From the cell containing the given text, extract its center point as (x, y) coordinate. 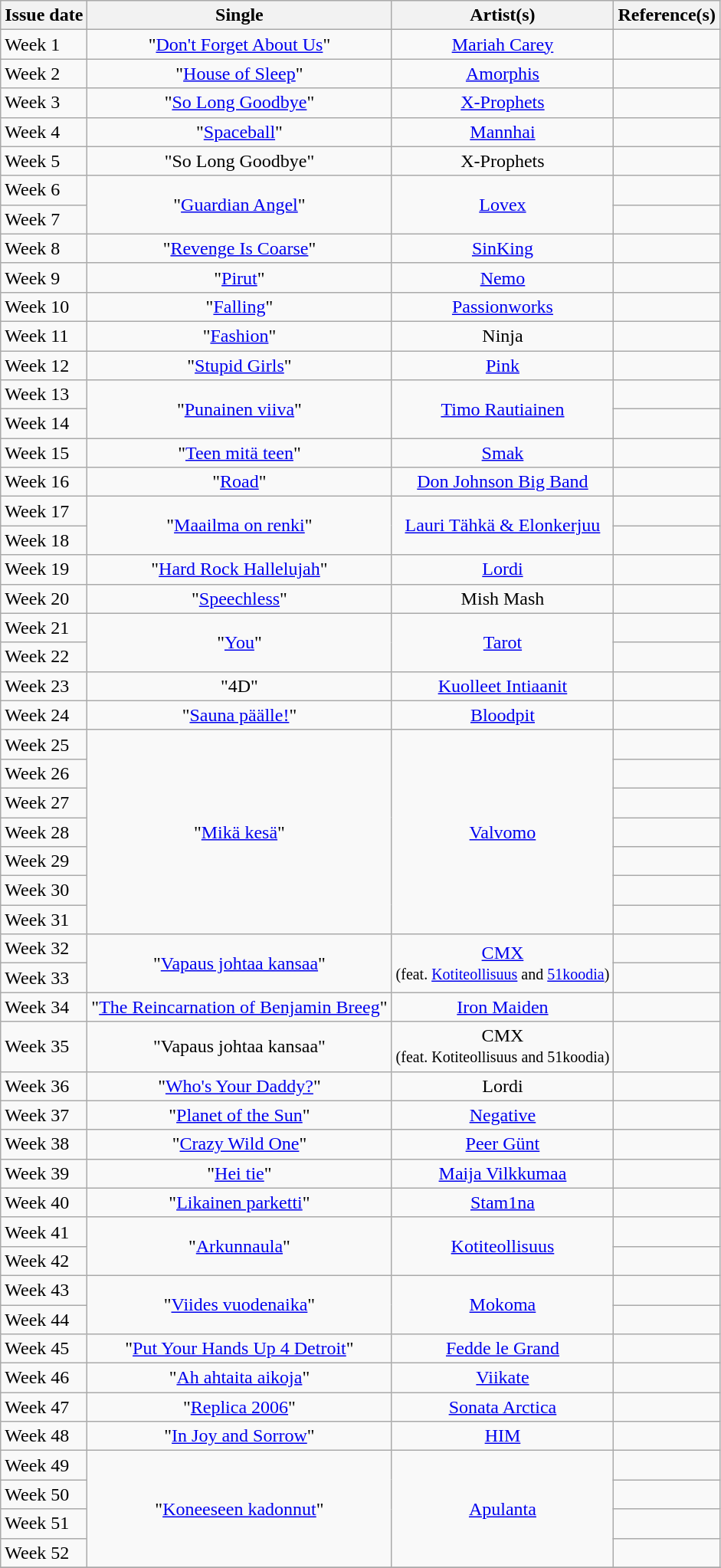
Bloodpit (503, 715)
Week 50 (44, 1494)
"Mikä kesä" (239, 832)
Week 37 (44, 1115)
Lovex (503, 205)
Iron Maiden (503, 1007)
Week 14 (44, 424)
Kotiteollisuus (503, 1246)
Week 40 (44, 1202)
Timo Rautiainen (503, 409)
HIM (503, 1436)
Week 20 (44, 599)
"Revenge Is Coarse" (239, 248)
Week 32 (44, 949)
"Planet of the Sun" (239, 1115)
Valvomo (503, 832)
Issue date (44, 15)
Mish Mash (503, 599)
Maija Vilkkumaa (503, 1173)
Week 43 (44, 1290)
Week 8 (44, 248)
Apulanta (503, 1509)
"Koneeseen kadonnut" (239, 1509)
Week 4 (44, 132)
"In Joy and Sorrow" (239, 1436)
Week 3 (44, 103)
Week 7 (44, 219)
"Put Your Hands Up 4 Detroit" (239, 1349)
"Arkunnaula" (239, 1246)
Week 1 (44, 44)
"Likainen parketti" (239, 1202)
"Road" (239, 482)
Week 47 (44, 1407)
Single (239, 15)
Week 6 (44, 190)
Week 49 (44, 1465)
Week 31 (44, 920)
"Viides vuodenaika" (239, 1304)
Peer Günt (503, 1144)
"Hei tie" (239, 1173)
"Spaceball" (239, 132)
Week 23 (44, 686)
Week 22 (44, 657)
"Sauna päälle!" (239, 715)
Week 36 (44, 1086)
Nemo (503, 277)
Week 18 (44, 540)
Week 10 (44, 307)
Week 5 (44, 161)
"Punainen viiva" (239, 409)
Negative (503, 1115)
Week 28 (44, 832)
"Fashion" (239, 336)
Sonata Arctica (503, 1407)
Lauri Tähkä & Elonkerjuu (503, 526)
Week 39 (44, 1173)
Week 46 (44, 1378)
"The Reincarnation of Benjamin Breeg" (239, 1007)
"Who's Your Daddy?" (239, 1086)
Pink (503, 366)
Stam1na (503, 1202)
Tarot (503, 642)
"Don't Forget About Us" (239, 44)
Week 30 (44, 891)
Week 17 (44, 511)
Don Johnson Big Band (503, 482)
Week 41 (44, 1232)
Week 11 (44, 336)
Smak (503, 453)
Week 38 (44, 1144)
Mokoma (503, 1304)
Week 48 (44, 1436)
Week 26 (44, 773)
Amorphis (503, 74)
"Hard Rock Hallelujah" (239, 569)
"Maailma on renki" (239, 526)
Week 45 (44, 1349)
Mariah Carey (503, 44)
"Guardian Angel" (239, 205)
Week 9 (44, 277)
SinKing (503, 248)
Artist(s) (503, 15)
Week 34 (44, 1007)
Kuolleet Intiaanit (503, 686)
"Pirut" (239, 277)
Week 27 (44, 802)
Fedde le Grand (503, 1349)
"Stupid Girls" (239, 366)
"Ah ahtaita aikoja" (239, 1378)
"Replica 2006" (239, 1407)
Week 52 (44, 1553)
"Falling" (239, 307)
Ninja (503, 336)
Week 21 (44, 628)
Reference(s) (667, 15)
Mannhai (503, 132)
Week 35 (44, 1047)
Week 15 (44, 453)
Week 25 (44, 744)
"Crazy Wild One" (239, 1144)
Week 44 (44, 1319)
Passionworks (503, 307)
Week 51 (44, 1524)
"4D" (239, 686)
"Speechless" (239, 599)
Week 29 (44, 861)
"You" (239, 642)
Week 16 (44, 482)
Week 42 (44, 1261)
Week 12 (44, 366)
Week 33 (44, 978)
Week 13 (44, 395)
"House of Sleep" (239, 74)
"Teen mitä teen" (239, 453)
Week 2 (44, 74)
Week 24 (44, 715)
Week 19 (44, 569)
Viikate (503, 1378)
